Pinpoint the cell where the given text exists, returning its [x, y] midpoint coordinate. 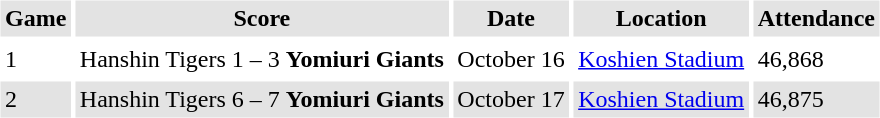
Hanshin Tigers 6 – 7 Yomiuri Giants [262, 100]
October 16 [511, 59]
Game [35, 18]
Score [262, 18]
Attendance [816, 18]
Location [662, 18]
Hanshin Tigers 1 – 3 Yomiuri Giants [262, 59]
Date [511, 18]
2 [35, 100]
46,868 [816, 59]
October 17 [511, 100]
1 [35, 59]
46,875 [816, 100]
